Find where the given text appears and provide that cell's center as [x, y] coordinate. 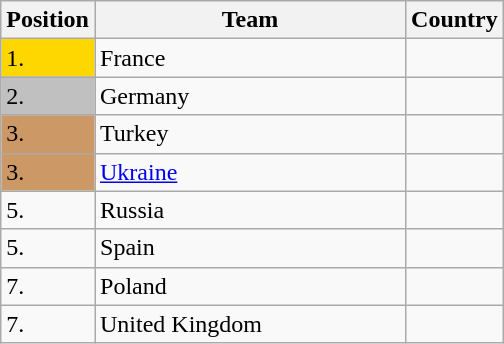
Germany [250, 96]
Spain [250, 248]
France [250, 58]
Ukraine [250, 172]
Position [48, 20]
Country [455, 20]
Team [250, 20]
2. [48, 96]
Turkey [250, 134]
Russia [250, 210]
Poland [250, 286]
United Kingdom [250, 324]
1. [48, 58]
